Scan for the cell matching the given text and deliver its (X, Y) coordinate at center. 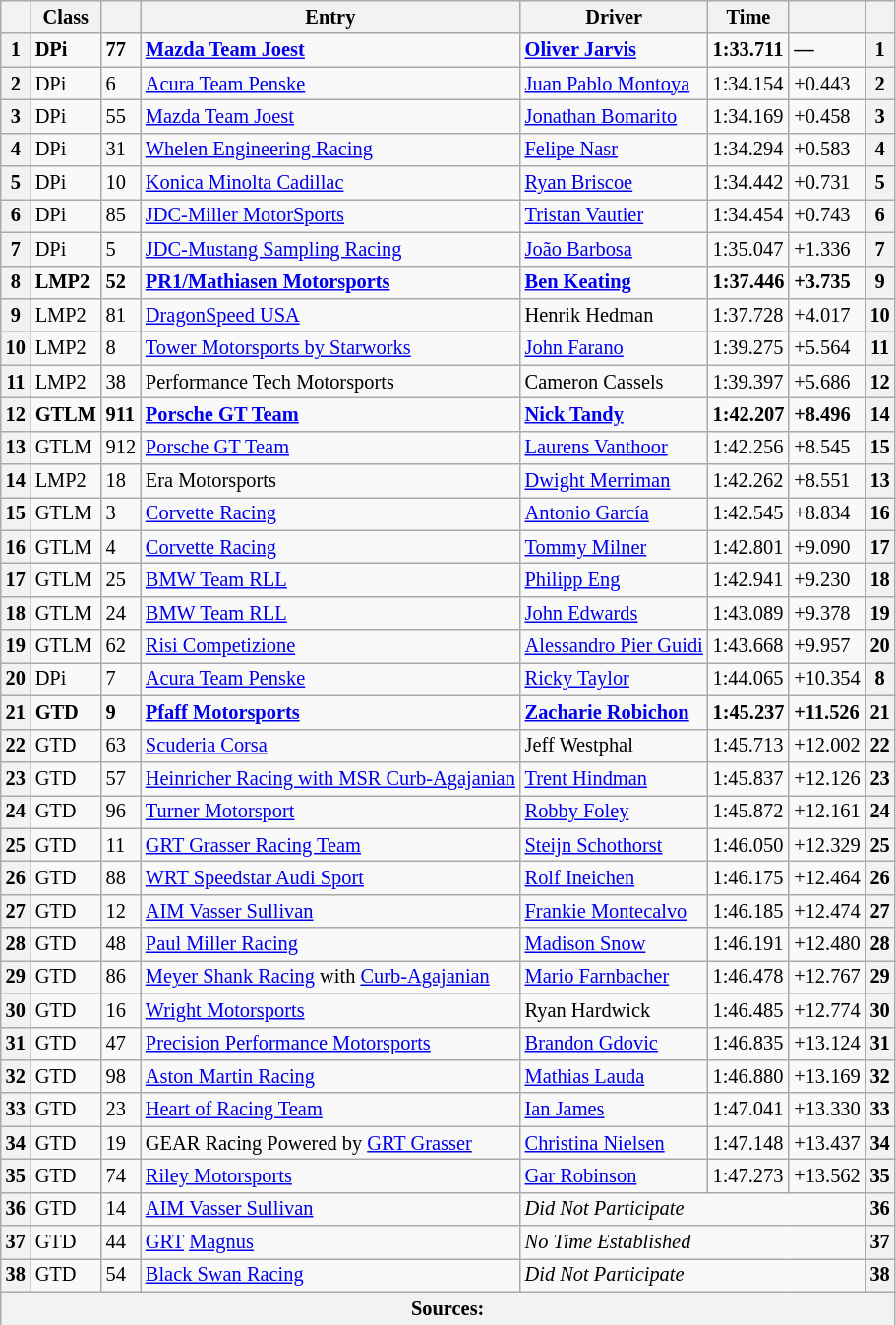
Entry (330, 17)
+13.169 (826, 1076)
John Edwards (614, 613)
Black Swan Racing (330, 1275)
Antonio García (614, 513)
1:37.446 (749, 282)
+12.329 (826, 845)
Philipp Eng (614, 579)
+12.161 (826, 812)
86 (121, 977)
+9.378 (826, 613)
1:47.041 (749, 1110)
Tristan Vautier (614, 215)
1:45.837 (749, 778)
Aston Martin Racing (330, 1076)
Juan Pablo Montoya (614, 84)
1:35.047 (749, 249)
Riley Motorsports (330, 1175)
— (826, 50)
Robby Foley (614, 812)
Ryan Hardwick (614, 1010)
52 (121, 282)
Turner Motorsport (330, 812)
1:46.478 (749, 977)
Class (66, 17)
96 (121, 812)
1:34.454 (749, 215)
Frankie Montecalvo (614, 911)
1:46.175 (749, 877)
+8.551 (826, 481)
1:42.256 (749, 448)
Konica Minolta Cadillac (330, 183)
+11.526 (826, 712)
GRT Magnus (330, 1242)
Performance Tech Motorsports (330, 382)
João Barbosa (614, 249)
1:46.835 (749, 1044)
Whelen Engineering Racing (330, 150)
Heinricher Racing with MSR Curb-Agajanian (330, 778)
Zacharie Robichon (614, 712)
Steijn Schothorst (614, 845)
Ricky Taylor (614, 679)
Madison Snow (614, 944)
+10.354 (826, 679)
Rolf Ineichen (614, 877)
1:42.207 (749, 414)
+12.480 (826, 944)
911 (121, 414)
1:46.485 (749, 1010)
+9.957 (826, 646)
+5.564 (826, 348)
+13.437 (826, 1143)
+0.458 (826, 116)
+12.464 (826, 877)
PR1/Mathiasen Motorsports (330, 282)
54 (121, 1275)
Ian James (614, 1110)
1:44.065 (749, 679)
1:33.711 (749, 50)
1:45.237 (749, 712)
+8.496 (826, 414)
1:47.148 (749, 1143)
1:34.294 (749, 150)
Meyer Shank Racing with Curb-Agajanian (330, 977)
+0.443 (826, 84)
Alessandro Pier Guidi (614, 646)
+3.735 (826, 282)
+12.126 (826, 778)
JDC-Mustang Sampling Racing (330, 249)
Time (749, 17)
Heart of Racing Team (330, 1110)
Dwight Merriman (614, 481)
Tower Motorsports by Starworks (330, 348)
Jonathan Bomarito (614, 116)
+5.686 (826, 382)
57 (121, 778)
1:42.545 (749, 513)
1:45.872 (749, 812)
GEAR Racing Powered by GRT Grasser (330, 1143)
+0.731 (826, 183)
Scuderia Corsa (330, 746)
1:43.668 (749, 646)
Ryan Briscoe (614, 183)
+13.330 (826, 1110)
GRT Grasser Racing Team (330, 845)
Brandon Gdovic (614, 1044)
+12.767 (826, 977)
1:46.191 (749, 944)
1:46.185 (749, 911)
85 (121, 215)
Driver (614, 17)
1:34.442 (749, 183)
1:39.275 (749, 348)
62 (121, 646)
Pfaff Motorsports (330, 712)
+9.230 (826, 579)
912 (121, 448)
88 (121, 877)
Gar Robinson (614, 1175)
1:42.941 (749, 579)
Henrik Hedman (614, 315)
Cameron Cassels (614, 382)
1:34.154 (749, 84)
Trent Hindman (614, 778)
+12.474 (826, 911)
Laurens Vanthoor (614, 448)
DragonSpeed USA (330, 315)
+8.545 (826, 448)
Ben Keating (614, 282)
Christina Nielsen (614, 1143)
1:45.713 (749, 746)
1:34.169 (749, 116)
+13.124 (826, 1044)
47 (121, 1044)
Precision Performance Motorsports (330, 1044)
1:46.050 (749, 845)
+9.090 (826, 547)
Mathias Lauda (614, 1076)
74 (121, 1175)
63 (121, 746)
Oliver Jarvis (614, 50)
77 (121, 50)
No Time Established (692, 1242)
+4.017 (826, 315)
Paul Miller Racing (330, 944)
WRT Speedstar Audi Sport (330, 877)
Tommy Milner (614, 547)
1:42.801 (749, 547)
JDC-Miller MotorSports (330, 215)
55 (121, 116)
+12.774 (826, 1010)
Felipe Nasr (614, 150)
1:43.089 (749, 613)
+1.336 (826, 249)
1:47.273 (749, 1175)
John Farano (614, 348)
48 (121, 944)
1:37.728 (749, 315)
+13.562 (826, 1175)
+0.583 (826, 150)
Nick Tandy (614, 414)
Jeff Westphal (614, 746)
81 (121, 315)
1:39.397 (749, 382)
Era Motorsports (330, 481)
+0.743 (826, 215)
98 (121, 1076)
+12.002 (826, 746)
Mario Farnbacher (614, 977)
+8.834 (826, 513)
Sources: (448, 1308)
1:42.262 (749, 481)
44 (121, 1242)
Wright Motorsports (330, 1010)
1:46.880 (749, 1076)
Risi Competizione (330, 646)
